Return the (x, y) coordinate for the center point of the cell that contains the specified text.  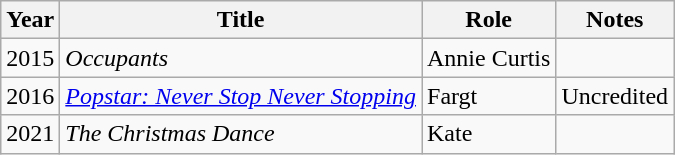
2015 (30, 58)
Annie Curtis (489, 58)
Uncredited (615, 96)
Fargt (489, 96)
Year (30, 20)
Occupants (241, 58)
Notes (615, 20)
Kate (489, 134)
Title (241, 20)
Popstar: Never Stop Never Stopping (241, 96)
Role (489, 20)
2016 (30, 96)
The Christmas Dance (241, 134)
2021 (30, 134)
